For the text-containing cell, return its midpoint in [X, Y] coordinate format. 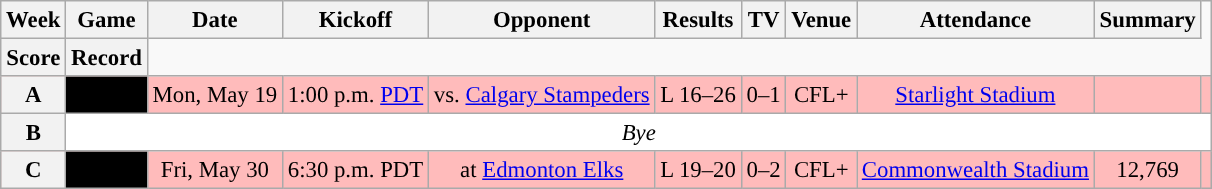
Starlight Stadium [975, 95]
Week [34, 20]
1:00 p.m. PDT [355, 95]
Summary [1148, 20]
L 16–26 [698, 95]
Attendance [975, 20]
vs. Calgary Stampeders [542, 95]
Venue [822, 20]
Bye [639, 133]
1 [106, 95]
Mon, May 19 [214, 95]
Game [106, 20]
Results [698, 20]
6:30 p.m. PDT [355, 170]
0–1 [764, 95]
2 [106, 170]
A [34, 95]
B [34, 133]
Date [214, 20]
Score [34, 58]
0–2 [764, 170]
Fri, May 30 [214, 170]
TV [764, 20]
at Edmonton Elks [542, 170]
Commonwealth Stadium [975, 170]
Opponent [542, 20]
L 19–20 [698, 170]
Kickoff [355, 20]
12,769 [1148, 170]
Record [106, 58]
C [34, 170]
